Identify which cell holds the provided text, then report its [x, y] central coordinate. 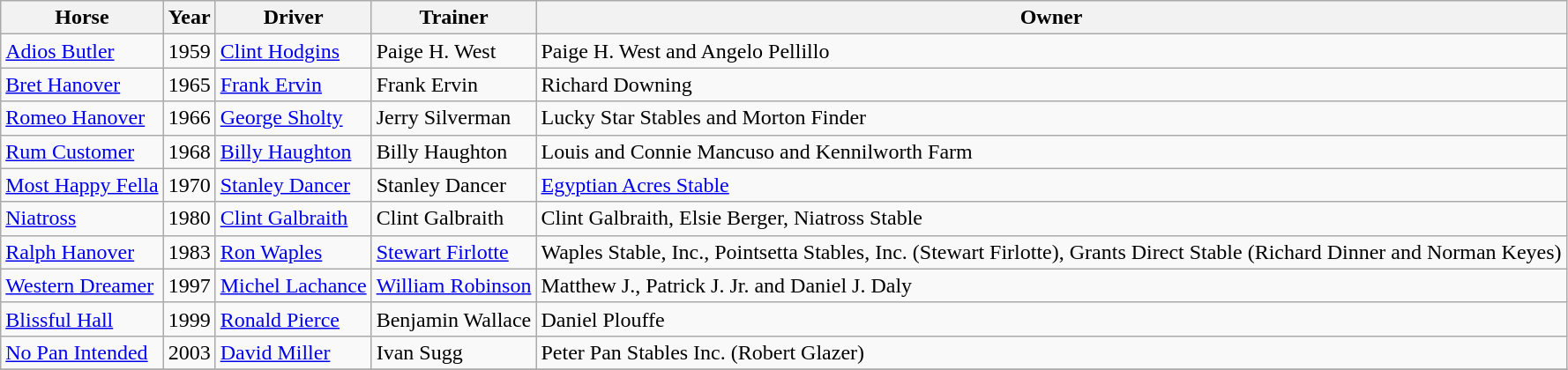
Niatross [82, 218]
1965 [189, 85]
1959 [189, 51]
2003 [189, 352]
Egyptian Acres Stable [1051, 185]
George Sholty [293, 118]
1970 [189, 185]
1997 [189, 285]
Jerry Silverman [453, 118]
Driver [293, 18]
Michel Lachance [293, 285]
1968 [189, 152]
Louis and Connie Mancuso and Kennilworth Farm [1051, 152]
Benjamin Wallace [453, 319]
Rum Customer [82, 152]
Waples Stable, Inc., Pointsetta Stables, Inc. (Stewart Firlotte), Grants Direct Stable (Richard Dinner and Norman Keyes) [1051, 252]
1983 [189, 252]
Ron Waples [293, 252]
Adios Butler [82, 51]
Clint Galbraith, Elsie Berger, Niatross Stable [1051, 218]
Stewart Firlotte [453, 252]
Matthew J., Patrick J. Jr. and Daniel J. Daly [1051, 285]
Ralph Hanover [82, 252]
Blissful Hall [82, 319]
Peter Pan Stables Inc. (Robert Glazer) [1051, 352]
Western Dreamer [82, 285]
1999 [189, 319]
Lucky Star Stables and Morton Finder [1051, 118]
Daniel Plouffe [1051, 319]
Owner [1051, 18]
Year [189, 18]
Paige H. West and Angelo Pellillo [1051, 51]
Paige H. West [453, 51]
Romeo Hanover [82, 118]
Horse [82, 18]
No Pan Intended [82, 352]
Most Happy Fella [82, 185]
David Miller [293, 352]
William Robinson [453, 285]
Bret Hanover [82, 85]
1980 [189, 218]
Clint Hodgins [293, 51]
Richard Downing [1051, 85]
Trainer [453, 18]
Ronald Pierce [293, 319]
Ivan Sugg [453, 352]
1966 [189, 118]
